Provide the (x, y) coordinate of the cell's center where the given text is located.  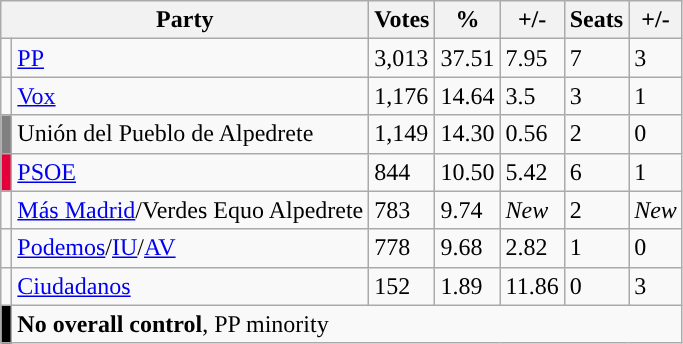
Podemos/IU/AV (190, 248)
Más Madrid/Verdes Equo Alpedrete (190, 210)
2.82 (532, 248)
14.64 (468, 96)
37.51 (468, 58)
10.50 (468, 172)
9.68 (468, 248)
Seats (596, 20)
PSOE (190, 172)
Party (185, 20)
Unión del Pueblo de Alpedrete (190, 134)
0.56 (532, 134)
3,013 (402, 58)
844 (402, 172)
152 (402, 286)
5.42 (532, 172)
9.74 (468, 210)
1,149 (402, 134)
% (468, 20)
6 (596, 172)
PP (190, 58)
1.89 (468, 286)
7 (596, 58)
3.5 (532, 96)
Votes (402, 20)
14.30 (468, 134)
783 (402, 210)
Vox (190, 96)
Ciudadanos (190, 286)
7.95 (532, 58)
1,176 (402, 96)
11.86 (532, 286)
778 (402, 248)
No overall control, PP minority (348, 324)
